Find where the given text appears and provide that cell's center as (X, Y) coordinate. 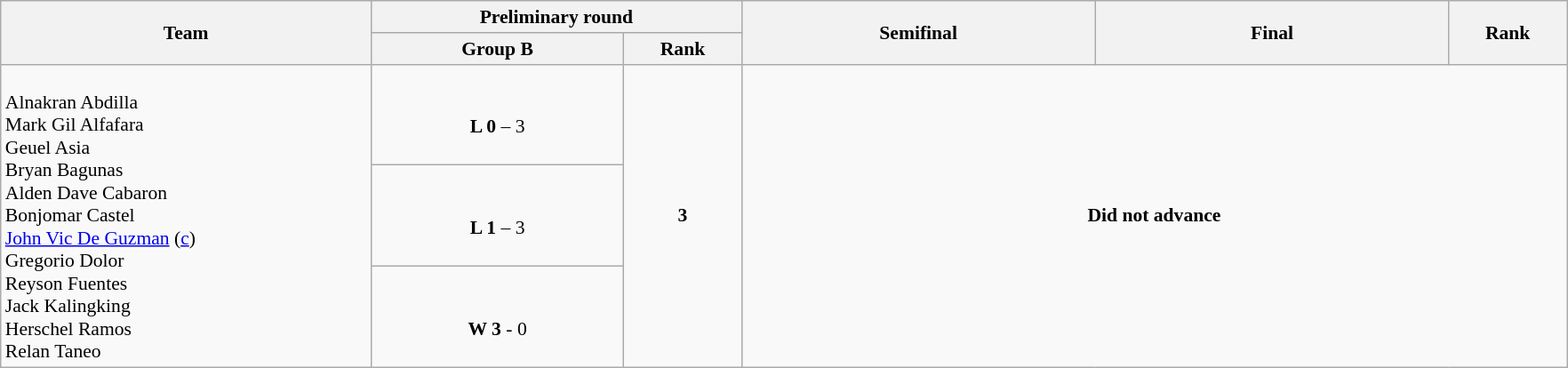
L 0 – 3 (498, 115)
Preliminary round (556, 17)
W 3 - 0 (498, 317)
Team (187, 32)
Final (1272, 32)
Group B (498, 49)
Did not advance (1154, 216)
3 (683, 216)
L 1 – 3 (498, 216)
Semifinal (918, 32)
